Output the (X, Y) coordinate of the center of the cell containing the given text.  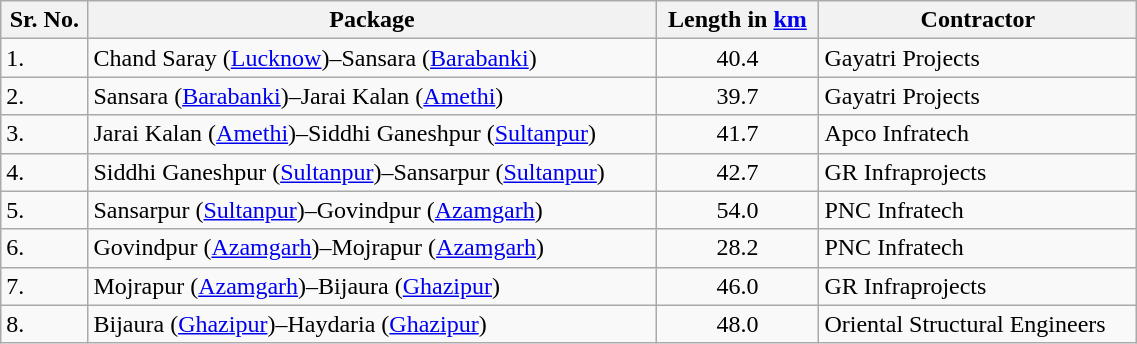
Chand Saray (Lucknow)–Sansara (Barabanki) (372, 58)
7. (44, 286)
Sansara (Barabanki)–Jarai Kalan (Amethi) (372, 96)
Oriental Structural Engineers (978, 324)
Sr. No. (44, 20)
48.0 (738, 324)
Govindpur (Azamgarh)–Mojrapur (Azamgarh) (372, 248)
1. (44, 58)
40.4 (738, 58)
3. (44, 134)
39.7 (738, 96)
6. (44, 248)
Siddhi Ganeshpur (Sultanpur)–Sansarpur (Sultanpur) (372, 172)
54.0 (738, 210)
2. (44, 96)
4. (44, 172)
Length in km (738, 20)
Package (372, 20)
42.7 (738, 172)
46.0 (738, 286)
5. (44, 210)
Mojrapur (Azamgarh)–Bijaura (Ghazipur) (372, 286)
Jarai Kalan (Amethi)–Siddhi Ganeshpur (Sultanpur) (372, 134)
41.7 (738, 134)
Bijaura (Ghazipur)–Haydaria (Ghazipur) (372, 324)
8. (44, 324)
Apco Infratech (978, 134)
28.2 (738, 248)
Sansarpur (Sultanpur)–Govindpur (Azamgarh) (372, 210)
Contractor (978, 20)
